Identify which cell holds the provided text, then report its (x, y) central coordinate. 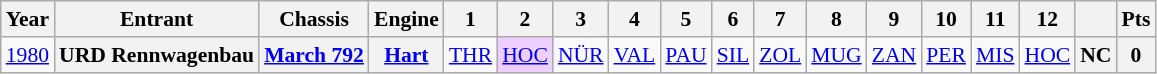
PER (946, 55)
March 792 (314, 55)
THR (470, 55)
Engine (406, 19)
11 (996, 19)
Pts (1136, 19)
Entrant (156, 19)
3 (581, 19)
MIS (996, 55)
6 (734, 19)
Year (28, 19)
7 (780, 19)
PAU (686, 55)
ZOL (780, 55)
VAL (635, 55)
1 (470, 19)
9 (894, 19)
4 (635, 19)
10 (946, 19)
2 (525, 19)
0 (1136, 55)
ZAN (894, 55)
1980 (28, 55)
URD Rennwagenbau (156, 55)
NC (1096, 55)
SIL (734, 55)
MUG (836, 55)
NÜR (581, 55)
Chassis (314, 19)
8 (836, 19)
Hart (406, 55)
12 (1048, 19)
5 (686, 19)
